Locate the cell with the specified text and output its [X, Y] center coordinate. 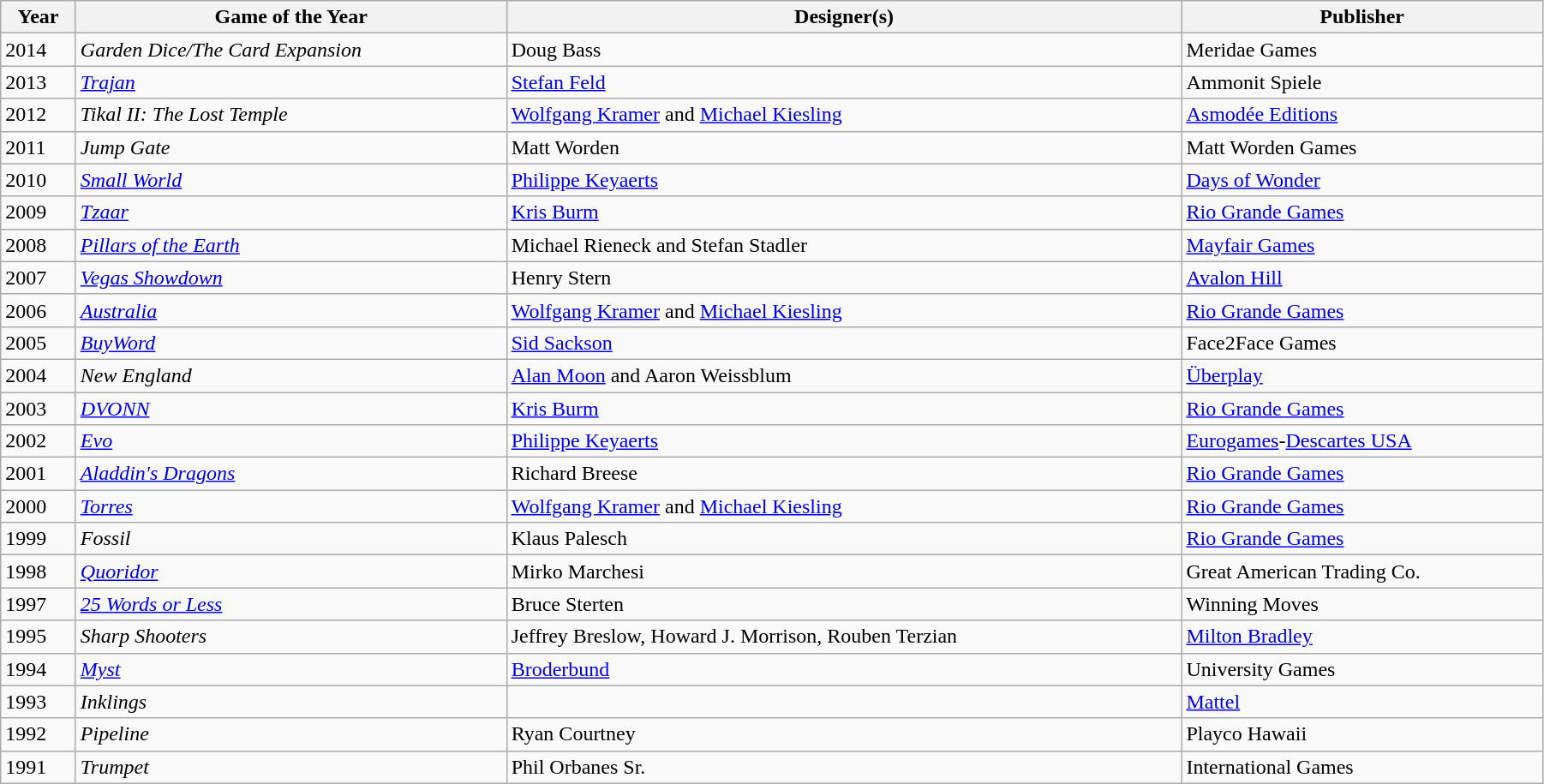
1991 [39, 767]
2007 [39, 278]
1994 [39, 669]
Sharp Shooters [291, 637]
Matt Worden [844, 147]
Richard Breese [844, 474]
Überplay [1362, 375]
2014 [39, 50]
Mattel [1362, 702]
Small World [291, 180]
1995 [39, 637]
New England [291, 375]
Days of Wonder [1362, 180]
Jeffrey Breslow, Howard J. Morrison, Rouben Terzian [844, 637]
Tikal II: The Lost Temple [291, 115]
2004 [39, 375]
2009 [39, 212]
Trajan [291, 82]
2005 [39, 343]
2013 [39, 82]
Face2Face Games [1362, 343]
1992 [39, 734]
25 Words or Less [291, 604]
2003 [39, 409]
Klaus Palesch [844, 539]
1999 [39, 539]
Doug Bass [844, 50]
Myst [291, 669]
BuyWord [291, 343]
Mayfair Games [1362, 245]
Aladdin's Dragons [291, 474]
Jump Gate [291, 147]
Stefan Feld [844, 82]
2008 [39, 245]
Evo [291, 441]
Milton Bradley [1362, 637]
Ammonit Spiele [1362, 82]
DVONN [291, 409]
Alan Moon and Aaron Weissblum [844, 375]
Henry Stern [844, 278]
Asmodée Editions [1362, 115]
Garden Dice/The Card Expansion [291, 50]
Torres [291, 506]
Matt Worden Games [1362, 147]
1997 [39, 604]
Publisher [1362, 17]
Vegas Showdown [291, 278]
Game of the Year [291, 17]
2000 [39, 506]
Ryan Courtney [844, 734]
Broderbund [844, 669]
International Games [1362, 767]
Pillars of the Earth [291, 245]
2006 [39, 310]
Michael Rieneck and Stefan Stadler [844, 245]
Trumpet [291, 767]
Playco Hawaii [1362, 734]
1998 [39, 572]
University Games [1362, 669]
1993 [39, 702]
Avalon Hill [1362, 278]
2011 [39, 147]
2010 [39, 180]
Mirko Marchesi [844, 572]
Australia [291, 310]
Great American Trading Co. [1362, 572]
Bruce Sterten [844, 604]
2012 [39, 115]
Fossil [291, 539]
Quoridor [291, 572]
Year [39, 17]
Sid Sackson [844, 343]
Eurogames-Descartes USA [1362, 441]
Phil Orbanes Sr. [844, 767]
Inklings [291, 702]
Meridae Games [1362, 50]
Winning Moves [1362, 604]
Designer(s) [844, 17]
Pipeline [291, 734]
2002 [39, 441]
Tzaar [291, 212]
2001 [39, 474]
